Return the (X, Y) coordinate for the center point of the cell that contains the specified text.  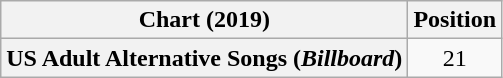
21 (455, 58)
Position (455, 20)
US Adult Alternative Songs (Billboard) (204, 58)
Chart (2019) (204, 20)
